Determine the [X, Y] coordinate at the center of the cell enclosing the given text.  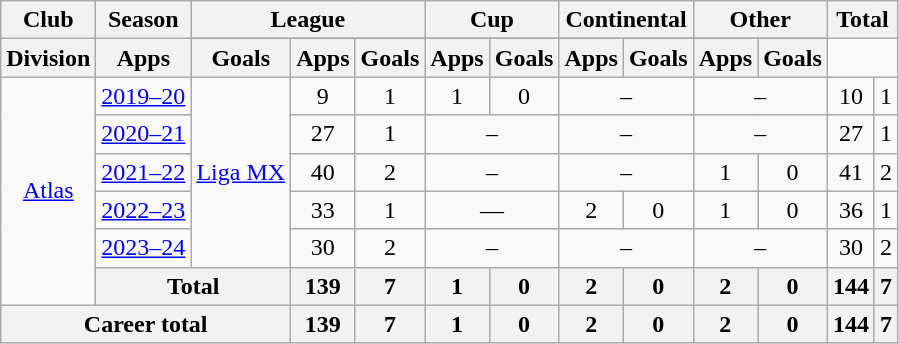
10 [850, 96]
Cup [492, 20]
33 [323, 210]
Atlas [48, 191]
41 [850, 172]
2019–20 [144, 96]
League [308, 20]
Club [48, 20]
Other [760, 20]
Liga MX [241, 172]
Season [144, 20]
Division [48, 58]
Career total [146, 324]
9 [323, 96]
2023–24 [144, 248]
36 [850, 210]
2022–23 [144, 210]
2020–21 [144, 134]
40 [323, 172]
— [492, 210]
2021–22 [144, 172]
Continental [626, 20]
